From the cell containing the given text, extract its center point as [x, y] coordinate. 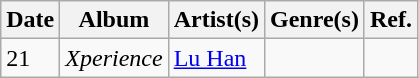
Album [114, 20]
Date [30, 20]
Artist(s) [216, 20]
Lu Han [216, 58]
Xperience [114, 58]
Ref. [390, 20]
21 [30, 58]
Genre(s) [315, 20]
